Return the (x, y) coordinate for the center point of the cell that contains the specified text.  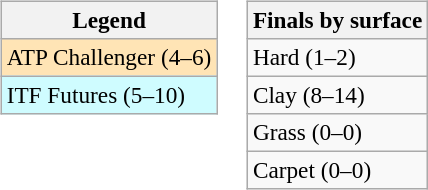
ITF Futures (5–10) (108, 95)
Clay (8–14) (337, 95)
Carpet (0–0) (337, 171)
Hard (1–2) (337, 57)
Finals by surface (337, 20)
ATP Challenger (4–6) (108, 57)
Grass (0–0) (337, 133)
Legend (108, 20)
